Determine the (X, Y) coordinate at the center of the cell enclosing the given text.  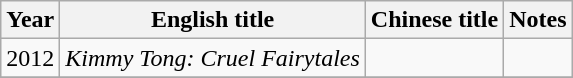
Notes (538, 20)
Chinese title (434, 20)
2012 (30, 58)
Year (30, 20)
Kimmy Tong: Cruel Fairytales (213, 58)
English title (213, 20)
